Provide the (X, Y) coordinate of the cell's center where the given text is located.  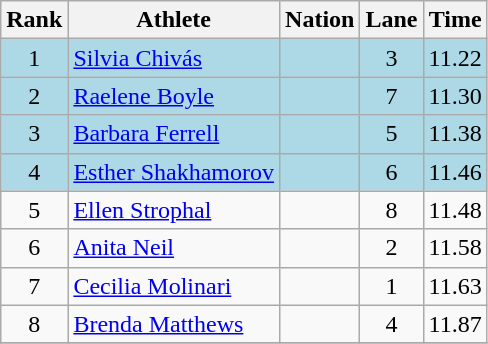
Esther Shakhamorov (174, 172)
11.58 (455, 248)
Rank (34, 20)
11.46 (455, 172)
Raelene Boyle (174, 96)
11.63 (455, 286)
Lane (392, 20)
Silvia Chivás (174, 58)
Anita Neil (174, 248)
Nation (320, 20)
11.48 (455, 210)
11.22 (455, 58)
11.38 (455, 134)
Barbara Ferrell (174, 134)
Brenda Matthews (174, 324)
Athlete (174, 20)
11.30 (455, 96)
11.87 (455, 324)
Cecilia Molinari (174, 286)
Ellen Strophal (174, 210)
Time (455, 20)
